Identify which cell holds the provided text, then report its [x, y] central coordinate. 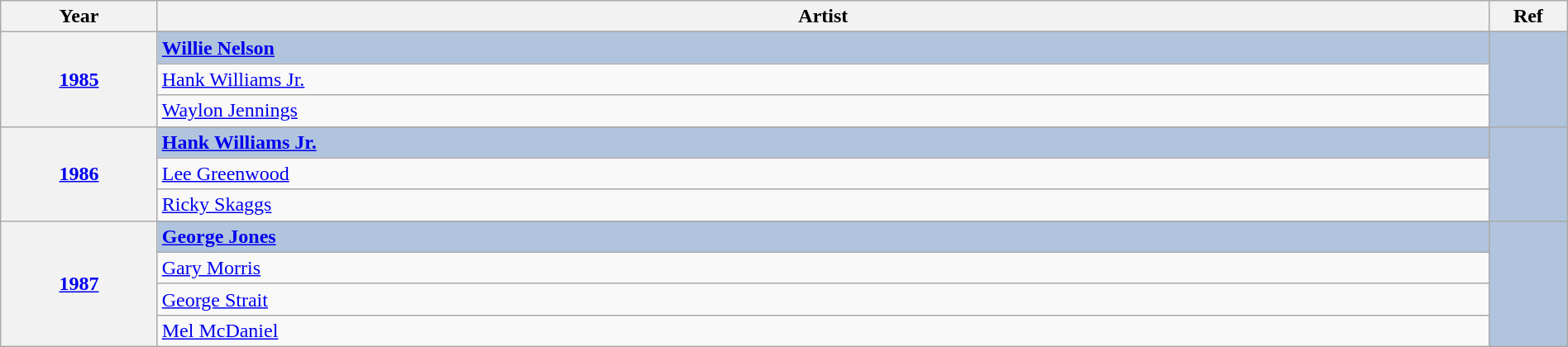
Artist [823, 17]
Willie Nelson [823, 48]
1985 [79, 79]
Ricky Skaggs [823, 205]
George Jones [823, 236]
Mel McDaniel [823, 330]
George Strait [823, 299]
1987 [79, 283]
Waylon Jennings [823, 111]
Gary Morris [823, 268]
Lee Greenwood [823, 173]
Ref [1528, 17]
1986 [79, 173]
Year [79, 17]
